Output the [x, y] coordinate of the center of the cell containing the given text.  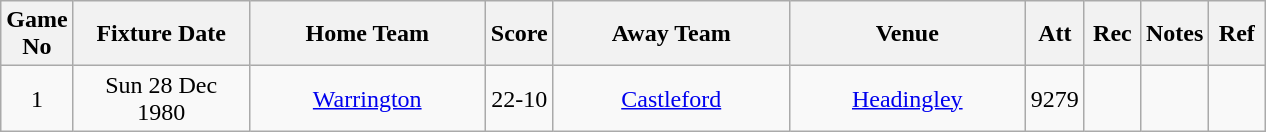
Game No [37, 34]
Rec [1112, 34]
9279 [1054, 98]
Score [519, 34]
Fixture Date [161, 34]
22-10 [519, 98]
Warrington [367, 98]
Ref [1237, 34]
Att [1054, 34]
Away Team [671, 34]
1 [37, 98]
Notes [1174, 34]
Headingley [907, 98]
Castleford [671, 98]
Sun 28 Dec 1980 [161, 98]
Venue [907, 34]
Home Team [367, 34]
